Pinpoint the cell where the given text exists, returning its (X, Y) midpoint coordinate. 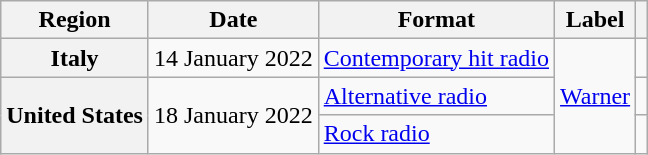
14 January 2022 (233, 58)
Contemporary hit radio (436, 58)
Date (233, 20)
Label (596, 20)
Alternative radio (436, 96)
Warner (596, 96)
18 January 2022 (233, 115)
Italy (75, 58)
Rock radio (436, 134)
Format (436, 20)
Region (75, 20)
United States (75, 115)
